Return the (x, y) coordinate for the center point of the cell that contains the specified text.  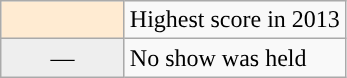
— (63, 58)
Highest score in 2013 (234, 20)
No show was held (234, 58)
